For the text-containing cell, return its midpoint in (X, Y) coordinate format. 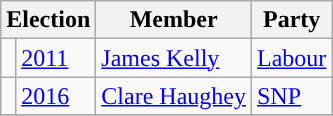
Clare Haughey (174, 96)
2011 (56, 58)
2016 (56, 96)
Labour (291, 58)
James Kelly (174, 58)
Member (174, 20)
Election (48, 20)
SNP (291, 96)
Party (291, 20)
